Search for the cell housing the specified text and yield its (X, Y) center coordinate. 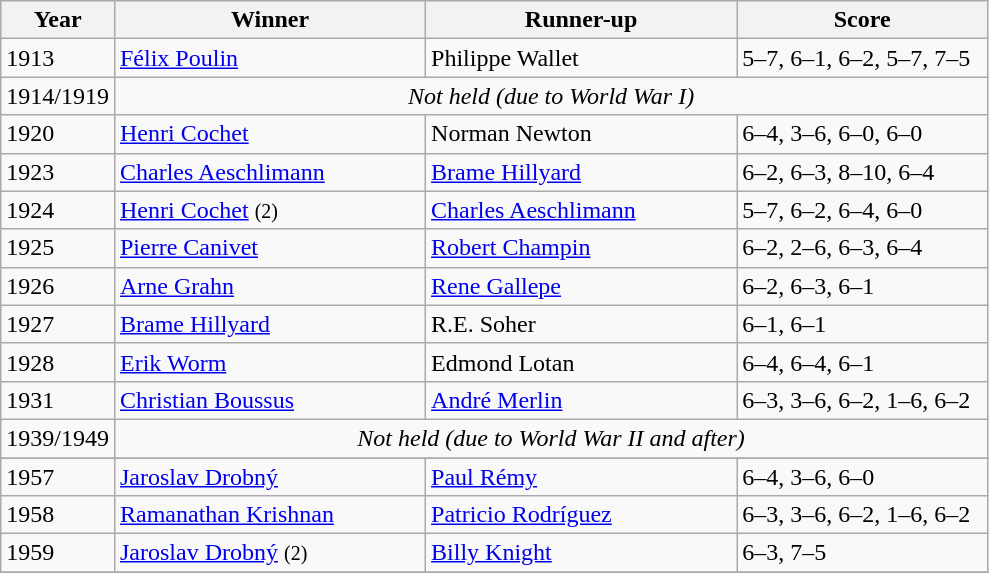
Paul Rémy (582, 477)
1914/1919 (58, 96)
1958 (58, 515)
1913 (58, 58)
Not held (due to World War I) (550, 96)
Not held (due to World War II and after) (550, 438)
1927 (58, 324)
1939/1949 (58, 438)
Christian Boussus (270, 400)
6–2, 2–6, 6–3, 6–4 (862, 248)
1926 (58, 286)
Norman Newton (582, 134)
6–4, 3–6, 6–0 (862, 477)
André Merlin (582, 400)
1931 (58, 400)
5–7, 6–1, 6–2, 5–7, 7–5 (862, 58)
1923 (58, 172)
Score (862, 20)
Patricio Rodríguez (582, 515)
Winner (270, 20)
Félix Poulin (270, 58)
Jaroslav Drobný (2) (270, 553)
6–4, 3–6, 6–0, 6–0 (862, 134)
6–2, 6–3, 6–1 (862, 286)
1959 (58, 553)
R.E. Soher (582, 324)
6–1, 6–1 (862, 324)
Ramanathan Krishnan (270, 515)
6–2, 6–3, 8–10, 6–4 (862, 172)
Jaroslav Drobný (270, 477)
Philippe Wallet (582, 58)
Runner-up (582, 20)
Henri Cochet (270, 134)
1924 (58, 210)
1957 (58, 477)
6–4, 6–4, 6–1 (862, 362)
Billy Knight (582, 553)
Rene Gallepe (582, 286)
Arne Grahn (270, 286)
Robert Champin (582, 248)
Pierre Canivet (270, 248)
Edmond Lotan (582, 362)
5–7, 6–2, 6–4, 6–0 (862, 210)
Henri Cochet (2) (270, 210)
1928 (58, 362)
1925 (58, 248)
Year (58, 20)
6–3, 7–5 (862, 553)
1920 (58, 134)
Erik Worm (270, 362)
